Identify which cell holds the provided text, then report its [X, Y] central coordinate. 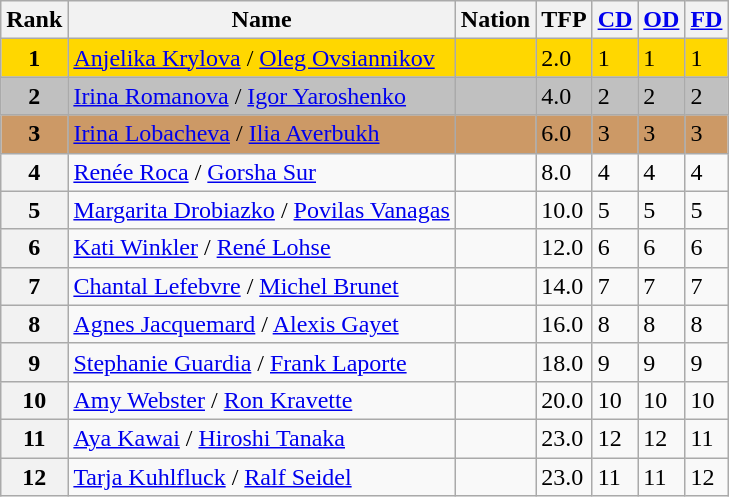
CD [615, 20]
OD [662, 20]
8.0 [564, 172]
4.0 [564, 96]
Renée Roca / Gorsha Sur [262, 172]
12.0 [564, 248]
18.0 [564, 362]
Margarita Drobiazko / Povilas Vanagas [262, 210]
Aya Kawai / Hiroshi Tanaka [262, 438]
10.0 [564, 210]
Irina Romanova / Igor Yaroshenko [262, 96]
TFP [564, 20]
Nation [495, 20]
Chantal Lefebvre / Michel Brunet [262, 286]
6.0 [564, 134]
14.0 [564, 286]
Irina Lobacheva / Ilia Averbukh [262, 134]
Tarja Kuhlfluck / Ralf Seidel [262, 477]
FD [706, 20]
Amy Webster / Ron Kravette [262, 400]
Rank [34, 20]
Agnes Jacquemard / Alexis Gayet [262, 324]
20.0 [564, 400]
2.0 [564, 58]
Name [262, 20]
Stephanie Guardia / Frank Laporte [262, 362]
Kati Winkler / René Lohse [262, 248]
Anjelika Krylova / Oleg Ovsiannikov [262, 58]
16.0 [564, 324]
